Find where the given text appears and provide that cell's center as [x, y] coordinate. 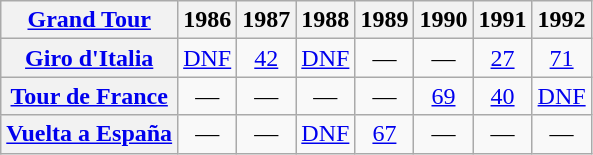
1986 [208, 20]
1990 [444, 20]
Giro d'Italia [90, 58]
1991 [502, 20]
Grand Tour [90, 20]
1987 [266, 20]
71 [562, 58]
69 [444, 96]
1992 [562, 20]
67 [384, 134]
Vuelta a España [90, 134]
40 [502, 96]
42 [266, 58]
Tour de France [90, 96]
1988 [326, 20]
1989 [384, 20]
27 [502, 58]
